Scan for the cell matching the given text and deliver its (X, Y) coordinate at center. 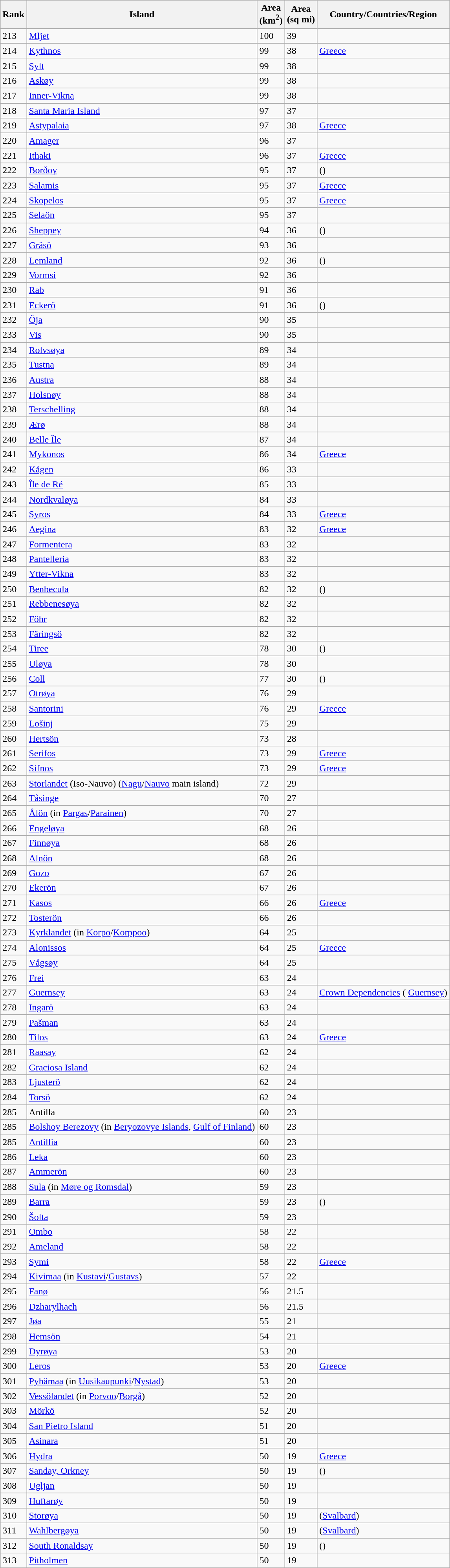
Färingsö (142, 634)
Area(sq mi) (301, 15)
261 (13, 753)
230 (13, 290)
93 (271, 245)
304 (13, 1426)
Syros (142, 514)
233 (13, 335)
262 (13, 768)
Rank (13, 15)
281 (13, 1052)
306 (13, 1456)
Jøa (142, 1321)
85 (271, 484)
215 (13, 66)
265 (13, 813)
Selaön (142, 215)
246 (13, 529)
Rab (142, 290)
287 (13, 1172)
242 (13, 469)
217 (13, 96)
Gräsö (142, 245)
Alonissos (142, 948)
222 (13, 170)
280 (13, 1037)
Tilos (142, 1037)
264 (13, 798)
Tåsinge (142, 798)
Mljet (142, 36)
Belle Île (142, 439)
Sula (in Møre og Romsdal) (142, 1187)
286 (13, 1157)
248 (13, 559)
28 (301, 738)
Dyrøya (142, 1351)
South Ronaldsay (142, 1546)
273 (13, 933)
Mörkö (142, 1411)
Area(km2) (271, 15)
Astypalaia (142, 126)
218 (13, 111)
100 (271, 36)
Aegina (142, 529)
229 (13, 275)
Fanø (142, 1292)
Hydra (142, 1456)
276 (13, 977)
Pitholmen (142, 1561)
Engeløya (142, 828)
307 (13, 1471)
Ithaki (142, 156)
Kyrklandet (in Korpo/Korppoo) (142, 933)
Antilla (142, 1112)
Torsö (142, 1097)
Île de Ré (142, 484)
Kivimaa (in Kustavi/Gustavs) (142, 1276)
263 (13, 783)
87 (271, 439)
223 (13, 185)
254 (13, 649)
244 (13, 499)
Rebbenesøya (142, 604)
Symi (142, 1261)
Wahlbergøya (142, 1531)
220 (13, 141)
271 (13, 903)
Skopelos (142, 200)
Ålön (in Pargas/Parainen) (142, 813)
Leros (142, 1366)
293 (13, 1261)
224 (13, 200)
Crown Dependencies ( Guernsey) (383, 992)
Sanday, Orkney (142, 1471)
278 (13, 1007)
257 (13, 693)
Ljusterö (142, 1082)
240 (13, 439)
295 (13, 1292)
Ugljan (142, 1486)
Santorini (142, 708)
Ombo (142, 1231)
302 (13, 1396)
303 (13, 1411)
228 (13, 260)
310 (13, 1515)
Nordkvaløya (142, 499)
Huftarøy (142, 1500)
Hertsön (142, 738)
Ammerön (142, 1172)
55 (271, 1321)
234 (13, 350)
214 (13, 51)
270 (13, 888)
231 (13, 305)
Mykonos (142, 454)
272 (13, 918)
Sylt (142, 66)
Ytter-Vikna (142, 574)
267 (13, 843)
219 (13, 126)
241 (13, 454)
Tosterön (142, 918)
Pyhämaa (in Uusikaupunki/Nystad) (142, 1381)
Vis (142, 335)
Borðoy (142, 170)
Terschelling (142, 410)
Otrøya (142, 693)
294 (13, 1276)
Rolvsøya (142, 350)
216 (13, 81)
Lemland (142, 260)
Bolshoy Berezovy (in Beryozovye Islands, Gulf of Finland) (142, 1127)
Sheppey (142, 230)
72 (271, 783)
39 (301, 36)
221 (13, 156)
Raasay (142, 1052)
Kågen (142, 469)
311 (13, 1531)
250 (13, 589)
292 (13, 1246)
213 (13, 36)
94 (271, 230)
77 (271, 679)
225 (13, 215)
Coll (142, 679)
290 (13, 1217)
305 (13, 1441)
Holsnøy (142, 395)
237 (13, 395)
Tiree (142, 649)
Vormsi (142, 275)
Ameland (142, 1246)
Formentera (142, 544)
284 (13, 1097)
Ekerön (142, 888)
54 (271, 1336)
Kythnos (142, 51)
243 (13, 484)
289 (13, 1202)
239 (13, 424)
Eckerö (142, 305)
Serifos (142, 753)
Šolta (142, 1217)
Guernsey (142, 992)
313 (13, 1561)
San Pietro Island (142, 1426)
282 (13, 1067)
Pašman (142, 1022)
57 (271, 1276)
260 (13, 738)
Graciosa Island (142, 1067)
Sifnos (142, 768)
226 (13, 230)
279 (13, 1022)
259 (13, 723)
253 (13, 634)
249 (13, 574)
300 (13, 1366)
Country/Countries/Region (383, 15)
Ingarö (142, 1007)
Uløya (142, 664)
Öja (142, 320)
296 (13, 1306)
Kasos (142, 903)
227 (13, 245)
Storlandet (Iso-Nauvo) (Nagu/Nauvo main island) (142, 783)
232 (13, 320)
Barra (142, 1202)
288 (13, 1187)
274 (13, 948)
Alnön (142, 858)
Santa Maria Island (142, 111)
Föhr (142, 619)
268 (13, 858)
251 (13, 604)
235 (13, 365)
Frei (142, 977)
238 (13, 410)
Benbecula (142, 589)
258 (13, 708)
Leka (142, 1157)
Pantelleria (142, 559)
266 (13, 828)
Storøya (142, 1515)
Austra (142, 380)
Lošinj (142, 723)
Antillia (142, 1142)
Vessölandet (in Porvoo/Borgå) (142, 1396)
275 (13, 962)
256 (13, 679)
Hemsön (142, 1336)
75 (271, 723)
Ærø (142, 424)
283 (13, 1082)
247 (13, 544)
312 (13, 1546)
277 (13, 992)
Amager (142, 141)
Island (142, 15)
297 (13, 1321)
Askøy (142, 81)
236 (13, 380)
301 (13, 1381)
245 (13, 514)
Asinara (142, 1441)
255 (13, 664)
299 (13, 1351)
309 (13, 1500)
Dzharylhach (142, 1306)
Finnøya (142, 843)
252 (13, 619)
291 (13, 1231)
Gozo (142, 873)
269 (13, 873)
308 (13, 1486)
Inner-Vikna (142, 96)
Vågsøy (142, 962)
Salamis (142, 185)
298 (13, 1336)
Tustna (142, 365)
